Capture the cell that displays the provided text and extract its [x, y] central coordinate. 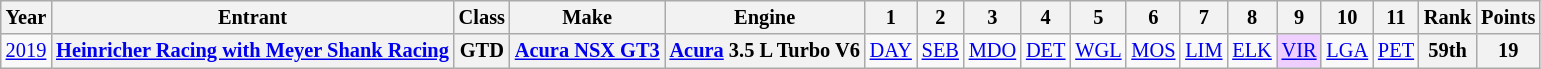
7 [1204, 17]
1 [891, 17]
8 [1252, 17]
PET [1396, 51]
19 [1508, 51]
5 [1098, 17]
11 [1396, 17]
VIR [1300, 51]
2019 [26, 51]
2 [940, 17]
Entrant [252, 17]
DAY [891, 51]
GTD [482, 51]
59th [1448, 51]
WGL [1098, 51]
DET [1046, 51]
LGA [1347, 51]
Engine [765, 17]
MOS [1153, 51]
MDO [992, 51]
9 [1300, 17]
Rank [1448, 17]
Make [588, 17]
3 [992, 17]
Heinricher Racing with Meyer Shank Racing [252, 51]
4 [1046, 17]
LIM [1204, 51]
ELK [1252, 51]
Year [26, 17]
Class [482, 17]
10 [1347, 17]
SEB [940, 51]
Points [1508, 17]
Acura 3.5 L Turbo V6 [765, 51]
Acura NSX GT3 [588, 51]
6 [1153, 17]
